Extract the [X, Y] coordinate from the center of the cell holding the provided text.  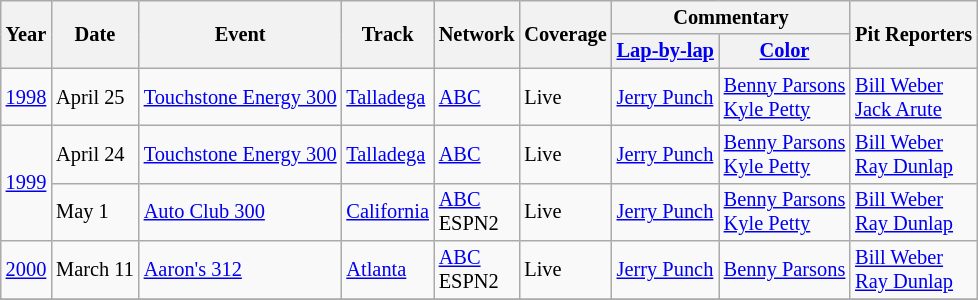
Aaron's 312 [240, 270]
April 24 [95, 154]
2000 [26, 270]
1998 [26, 97]
Event [240, 34]
Year [26, 34]
Commentary [732, 17]
Atlanta [387, 270]
Benny Parsons [784, 270]
Pit Reporters [914, 34]
Date [95, 34]
Track [387, 34]
Network [477, 34]
Auto Club 300 [240, 212]
May 1 [95, 212]
April 25 [95, 97]
California [387, 212]
1999 [26, 182]
Coverage [565, 34]
March 11 [95, 270]
Lap-by-lap [666, 51]
Color [784, 51]
Bill Weber Jack Arute [914, 97]
